Detect which cell encompasses the target text, then output its (x, y) center coordinate. 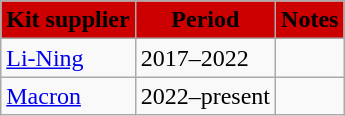
Notes (310, 20)
Period (205, 20)
Li-Ning (68, 58)
Kit supplier (68, 20)
Macron (68, 96)
2017–2022 (205, 58)
2022–present (205, 96)
